Detect which cell encompasses the target text, then output its [x, y] center coordinate. 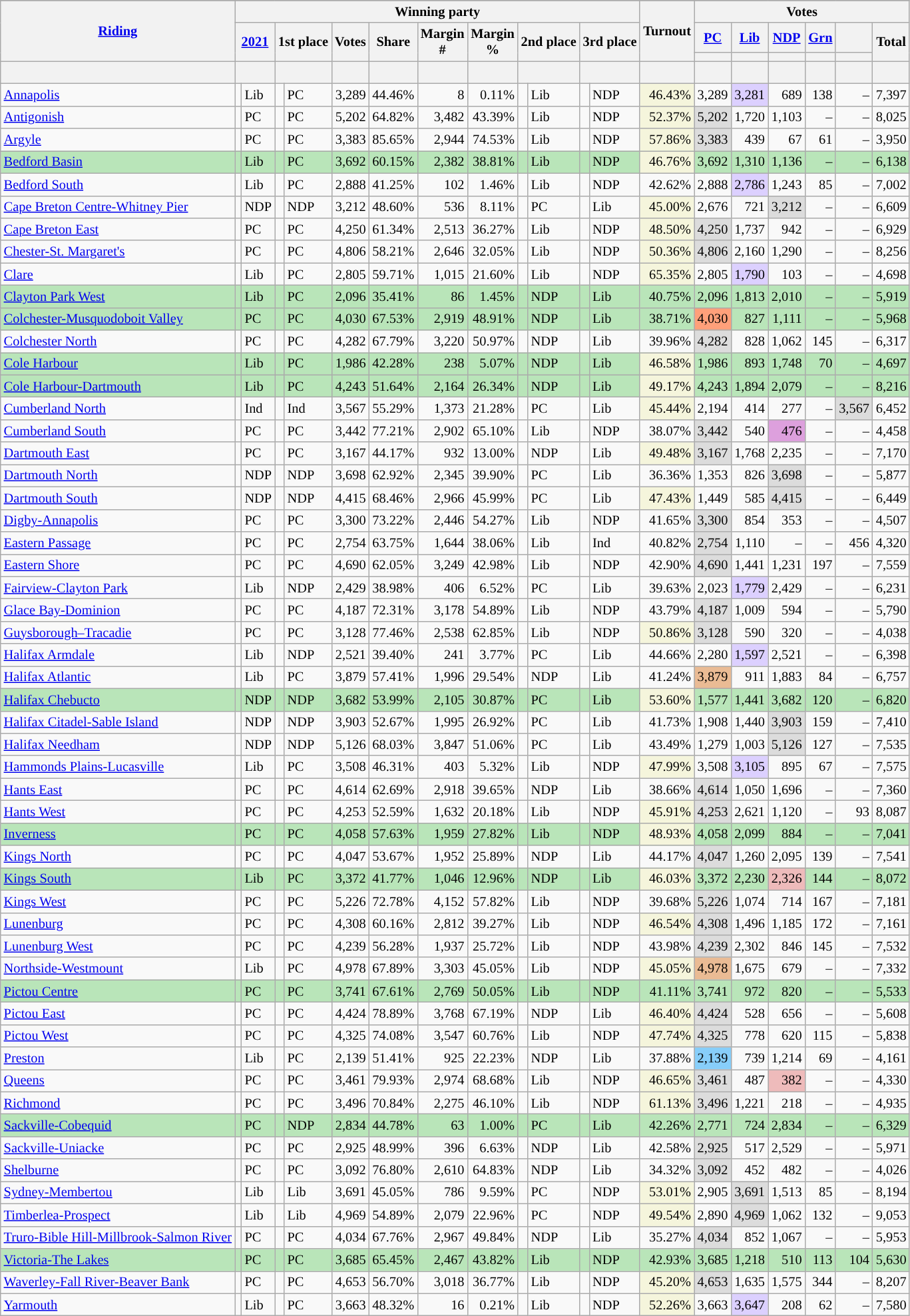
44.46% [393, 95]
8,025 [891, 117]
2,974 [442, 1080]
45.00% [667, 207]
7,170 [891, 453]
41.77% [393, 879]
1,015 [442, 274]
38.81% [493, 162]
39.65% [493, 789]
50.36% [667, 252]
67.76% [393, 1237]
Richmond [118, 1103]
Clayton Park West [118, 296]
65.10% [493, 431]
6.63% [493, 1148]
6,820 [891, 700]
2,513 [442, 229]
77.21% [393, 431]
482 [787, 1170]
46.10% [493, 1103]
620 [787, 1036]
4,152 [442, 901]
2,902 [442, 431]
42.28% [393, 363]
1,440 [750, 722]
52.59% [393, 811]
61 [820, 140]
1,310 [750, 162]
689 [787, 95]
48.91% [493, 319]
1,290 [787, 252]
2,230 [750, 879]
Clare [118, 274]
1,009 [750, 610]
2,345 [442, 475]
48.99% [393, 1148]
62.69% [393, 789]
7,041 [891, 834]
41.24% [667, 677]
1st place [304, 42]
382 [787, 1080]
739 [750, 1058]
22.23% [493, 1058]
925 [442, 1058]
8,194 [891, 1192]
Argyle [118, 140]
127 [820, 744]
93 [854, 811]
456 [854, 543]
2,919 [442, 319]
7,397 [891, 95]
Chester-St. Margaret's [118, 252]
5,953 [891, 1237]
39.96% [667, 341]
29.54% [493, 677]
786 [442, 1192]
38.06% [493, 543]
50.97% [493, 341]
167 [820, 901]
1,883 [787, 677]
Victoria-The Lakes [118, 1259]
49.48% [667, 453]
2,944 [442, 140]
44.66% [667, 655]
40.82% [667, 543]
1.00% [493, 1126]
70 [820, 363]
139 [820, 857]
Bedford South [118, 184]
Dartmouth South [118, 498]
Cumberland North [118, 408]
8,087 [891, 811]
1,959 [442, 834]
48.60% [393, 207]
1,110 [750, 543]
218 [787, 1103]
1.45% [493, 296]
3,647 [750, 1305]
2,095 [787, 857]
132 [820, 1215]
1,260 [750, 857]
49.84% [493, 1237]
1.46% [493, 184]
13.00% [493, 453]
353 [787, 521]
38.66% [667, 789]
6,317 [891, 341]
5,533 [891, 991]
37.88% [667, 1058]
8.11% [493, 207]
49.17% [667, 386]
46.54% [667, 924]
46.40% [667, 1013]
5,968 [891, 319]
852 [750, 1237]
144 [820, 879]
Grn [820, 37]
39.27% [493, 924]
4,161 [891, 1058]
Halifax Atlantic [118, 677]
104 [854, 1259]
84 [820, 677]
1,231 [787, 565]
2,099 [750, 834]
57.86% [667, 140]
44.78% [393, 1126]
51.64% [393, 386]
42.98% [493, 565]
36.36% [667, 475]
42.58% [667, 1148]
5,971 [891, 1148]
57.41% [393, 677]
3,547 [442, 1036]
36.77% [493, 1282]
Hants East [118, 789]
1,768 [750, 453]
721 [750, 207]
42.26% [667, 1126]
414 [750, 408]
47.74% [667, 1036]
7,535 [891, 744]
Shelburne [118, 1170]
36.27% [493, 229]
3,281 [750, 95]
115 [820, 1036]
4,935 [891, 1103]
Annapolis [118, 95]
1,449 [713, 498]
Preston [118, 1058]
27.82% [493, 834]
21.28% [493, 408]
70.84% [393, 1103]
Winning party [437, 11]
1,120 [787, 811]
1,353 [713, 475]
56.70% [393, 1282]
67.61% [393, 991]
85.65% [393, 140]
6,757 [891, 677]
63 [442, 1126]
5,877 [891, 475]
Northside-Westmount [118, 969]
1,635 [750, 1282]
43.82% [493, 1259]
2,538 [442, 632]
1,046 [442, 879]
1,373 [442, 408]
7,002 [891, 184]
26.34% [493, 386]
69 [820, 1058]
2,280 [713, 655]
1,221 [750, 1103]
3,018 [442, 1282]
47.99% [667, 767]
59.71% [393, 274]
46.58% [667, 363]
2,194 [713, 408]
42.62% [667, 184]
1,952 [442, 857]
Kings North [118, 857]
476 [787, 431]
8 [442, 95]
38.98% [393, 588]
406 [442, 588]
41.25% [393, 184]
3,768 [442, 1013]
103 [787, 274]
47.43% [667, 498]
2,529 [787, 1148]
2,023 [713, 588]
Fairview-Clayton Park [118, 588]
Sackville-Cobequid [118, 1126]
487 [750, 1080]
67.19% [493, 1013]
38.71% [667, 319]
Cole Harbour-Dartmouth [118, 386]
277 [787, 408]
1,496 [750, 924]
3,950 [891, 140]
67.79% [393, 341]
2,676 [713, 207]
60.76% [493, 1036]
46.31% [393, 767]
72.78% [393, 901]
2nd place [549, 42]
26.92% [493, 722]
48.32% [393, 1305]
7,161 [891, 924]
Cole Harbour [118, 363]
1,214 [787, 1058]
45.44% [667, 408]
4,330 [891, 1080]
21.60% [493, 274]
1,908 [713, 722]
197 [820, 565]
1,103 [787, 117]
585 [750, 498]
5,608 [891, 1013]
57.82% [493, 901]
Margin# [442, 42]
54.27% [493, 521]
2,382 [442, 162]
172 [820, 924]
58.21% [393, 252]
2,967 [442, 1237]
62 [820, 1305]
9.59% [493, 1192]
2,467 [442, 1259]
Colchester-Musquodoboit Valley [118, 319]
893 [750, 363]
43.39% [493, 117]
68.03% [393, 744]
74.08% [393, 1036]
2,164 [442, 386]
43.79% [667, 610]
40.75% [667, 296]
Hants West [118, 811]
50.05% [493, 991]
42.93% [667, 1259]
2,905 [713, 1192]
Eastern Passage [118, 543]
52.37% [667, 117]
846 [787, 946]
5.32% [493, 767]
61.34% [393, 229]
Total [891, 42]
30.87% [493, 700]
2,621 [750, 811]
403 [442, 767]
510 [787, 1259]
52.67% [393, 722]
452 [750, 1170]
46.03% [667, 879]
Halifax Armdale [118, 655]
38.07% [667, 431]
25.72% [493, 946]
48.93% [667, 834]
1,513 [787, 1192]
536 [442, 207]
1,136 [787, 162]
895 [787, 767]
35.27% [667, 1237]
1,185 [787, 924]
5.07% [493, 363]
Turnout [667, 31]
2,105 [442, 700]
Pictou East [118, 1013]
1,696 [787, 789]
6,929 [891, 229]
1,111 [787, 319]
16 [442, 1305]
20.18% [493, 811]
41.73% [667, 722]
7,575 [891, 767]
3,303 [442, 969]
53.67% [393, 857]
73.22% [393, 521]
1,067 [787, 1237]
12.96% [493, 879]
64.83% [493, 1170]
439 [750, 140]
53.99% [393, 700]
Kings West [118, 901]
Lunenburg West [118, 946]
3,220 [442, 341]
55.29% [393, 408]
1,675 [750, 969]
50.86% [667, 632]
Waverley-Fall River-Beaver Bank [118, 1282]
3,105 [750, 767]
41.65% [667, 521]
724 [750, 1126]
7,360 [891, 789]
Sackville-Uniacke [118, 1148]
517 [750, 1148]
4,320 [891, 543]
4,698 [891, 274]
1,720 [750, 117]
6,329 [891, 1126]
42.90% [667, 565]
51.06% [493, 744]
6,231 [891, 588]
138 [820, 95]
396 [442, 1148]
43.49% [667, 744]
Colchester North [118, 341]
57.63% [393, 834]
8,256 [891, 252]
594 [787, 610]
65.35% [667, 274]
208 [787, 1305]
43.98% [667, 946]
1,243 [787, 184]
52.26% [667, 1305]
Margin% [493, 42]
656 [787, 1013]
Halifax Chebucto [118, 700]
Dartmouth North [118, 475]
1,575 [787, 1282]
4,026 [891, 1170]
4,697 [891, 363]
39.90% [493, 475]
72.31% [393, 610]
9,053 [891, 1215]
45.99% [493, 498]
7,332 [891, 969]
67.89% [393, 969]
1,632 [442, 811]
1,790 [750, 274]
2,646 [442, 252]
911 [750, 677]
Eastern Shore [118, 565]
2,326 [787, 879]
826 [750, 475]
45.91% [667, 811]
1,644 [442, 543]
827 [750, 319]
Antigonish [118, 117]
241 [442, 655]
Pictou West [118, 1036]
Digby-Annapolis [118, 521]
39.68% [667, 901]
0.21% [493, 1305]
39.63% [667, 588]
2,771 [713, 1126]
540 [750, 431]
56.28% [393, 946]
8,207 [891, 1282]
1,996 [442, 677]
41.11% [667, 991]
884 [787, 834]
64.82% [393, 117]
49.54% [667, 1215]
67.53% [393, 319]
5,790 [891, 610]
46.65% [667, 1080]
1,279 [713, 744]
6.52% [493, 588]
Yarmouth [118, 1305]
60.15% [393, 162]
Lunenburg [118, 924]
3,482 [442, 117]
79.93% [393, 1080]
3,847 [442, 744]
1,737 [750, 229]
Kings South [118, 879]
Glace Bay-Dominion [118, 610]
7,559 [891, 565]
113 [820, 1259]
1,003 [750, 744]
1,577 [713, 700]
3,178 [442, 610]
2,302 [750, 946]
4,507 [891, 521]
77.46% [393, 632]
7,580 [891, 1305]
25.89% [493, 857]
2,235 [787, 453]
4,458 [891, 431]
7,410 [891, 722]
2,918 [442, 789]
Timberlea-Prospect [118, 1215]
2,610 [442, 1170]
159 [820, 722]
2,786 [750, 184]
22.96% [493, 1215]
Cumberland South [118, 431]
528 [750, 1013]
1,779 [750, 588]
3rd place [610, 42]
1,218 [750, 1259]
45.20% [667, 1282]
61.13% [667, 1103]
120 [820, 700]
32.05% [493, 252]
3.77% [493, 655]
238 [442, 363]
Guysborough–Tracadie [118, 632]
2,966 [442, 498]
7,541 [891, 857]
76.80% [393, 1170]
932 [442, 453]
Dartmouth East [118, 453]
2,812 [442, 924]
778 [750, 1036]
62.05% [393, 565]
Sydney-Membertou [118, 1192]
46.43% [667, 95]
Share [393, 42]
1,597 [750, 655]
63.75% [393, 543]
Pictou Centre [118, 991]
5,919 [891, 296]
Queens [118, 1080]
2,446 [442, 521]
74.53% [493, 140]
344 [820, 1282]
1,748 [787, 363]
1,074 [750, 901]
6,449 [891, 498]
3,249 [442, 565]
Hammonds Plains-Lucasville [118, 767]
1,894 [750, 386]
86 [442, 296]
102 [442, 184]
820 [787, 991]
48.50% [667, 229]
62.85% [493, 632]
8,072 [891, 879]
78.89% [393, 1013]
4,038 [891, 632]
60.16% [393, 924]
972 [750, 991]
5,838 [891, 1036]
854 [750, 521]
590 [750, 632]
51.41% [393, 1058]
2,890 [713, 1215]
65.45% [393, 1259]
46.76% [667, 162]
2,275 [442, 1103]
34.32% [667, 1170]
6,398 [891, 655]
1,813 [750, 296]
7,532 [891, 946]
Bedford Basin [118, 162]
Cape Breton East [118, 229]
828 [750, 341]
6,138 [891, 162]
Truro-Bible Hill-Millbrook-Salmon River [118, 1237]
Riding [118, 31]
68.68% [493, 1080]
68.46% [393, 498]
2021 [255, 42]
53.01% [667, 1192]
679 [787, 969]
39.40% [393, 655]
0.11% [493, 95]
35.41% [393, 296]
Halifax Citadel-Sable Island [118, 722]
53.60% [667, 700]
62.92% [393, 475]
Halifax Needham [118, 744]
714 [787, 901]
2,010 [787, 296]
5,630 [891, 1259]
8,216 [891, 386]
942 [787, 229]
6,609 [891, 207]
Cape Breton Centre-Whitney Pier [118, 207]
6,452 [891, 408]
1,937 [442, 946]
2,160 [750, 252]
320 [787, 632]
1,050 [750, 789]
2,769 [442, 991]
Inverness [118, 834]
7,181 [891, 901]
1,995 [442, 722]
